Detect which cell encompasses the target text, then output its [X, Y] center coordinate. 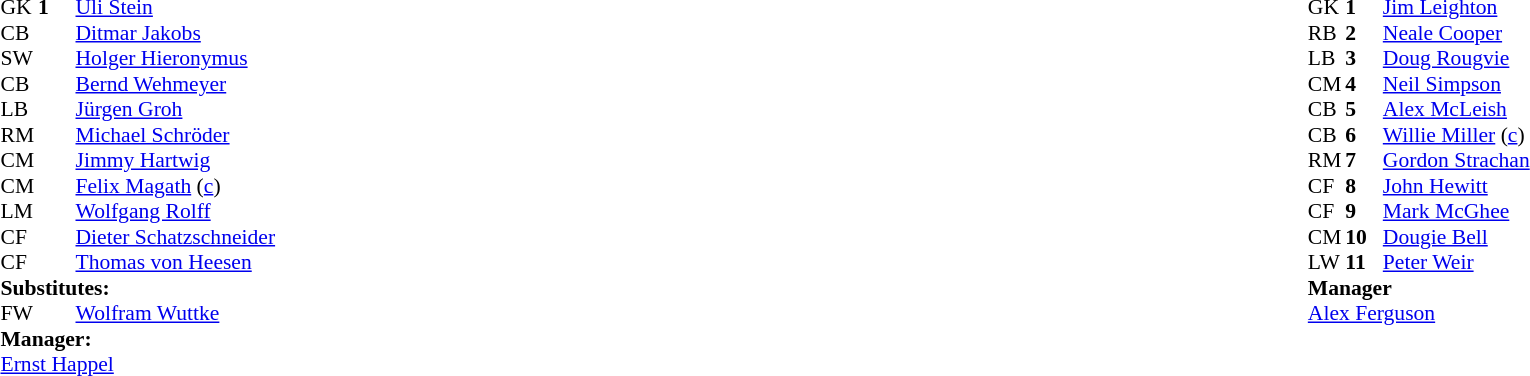
Michael Schröder [176, 135]
Bernd Wehmeyer [176, 84]
Mark McGhee [1456, 211]
7 [1364, 161]
Thomas von Heesen [176, 263]
Jimmy Hartwig [176, 161]
RB [1327, 33]
Gordon Strachan [1456, 161]
Holger Hieronymus [176, 59]
9 [1364, 211]
Felix Magath (c) [176, 186]
10 [1364, 237]
Alex McLeish [1456, 109]
11 [1364, 263]
LM [19, 211]
Wolfram Wuttke [176, 313]
6 [1364, 135]
8 [1364, 186]
Peter Weir [1456, 263]
Neale Cooper [1456, 33]
Manager [1419, 288]
Willie Miller (c) [1456, 135]
Wolfgang Rolff [176, 211]
John Hewitt [1456, 186]
FW [19, 313]
Doug Rougvie [1456, 59]
Alex Ferguson [1419, 313]
SW [19, 59]
4 [1364, 84]
Neil Simpson [1456, 84]
3 [1364, 59]
Dougie Bell [1456, 237]
Manager: [138, 339]
5 [1364, 109]
Ditmar Jakobs [176, 33]
Jürgen Groh [176, 109]
2 [1364, 33]
Substitutes: [138, 288]
Dieter Schatzschneider [176, 237]
LW [1327, 263]
